Output the (X, Y) coordinate of the center of the cell containing the given text.  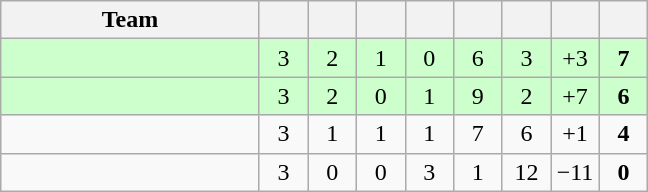
+7 (576, 96)
+1 (576, 134)
Team (130, 20)
−11 (576, 172)
+3 (576, 58)
9 (478, 96)
12 (526, 172)
4 (624, 134)
